Search for the cell housing the specified text and yield its (X, Y) center coordinate. 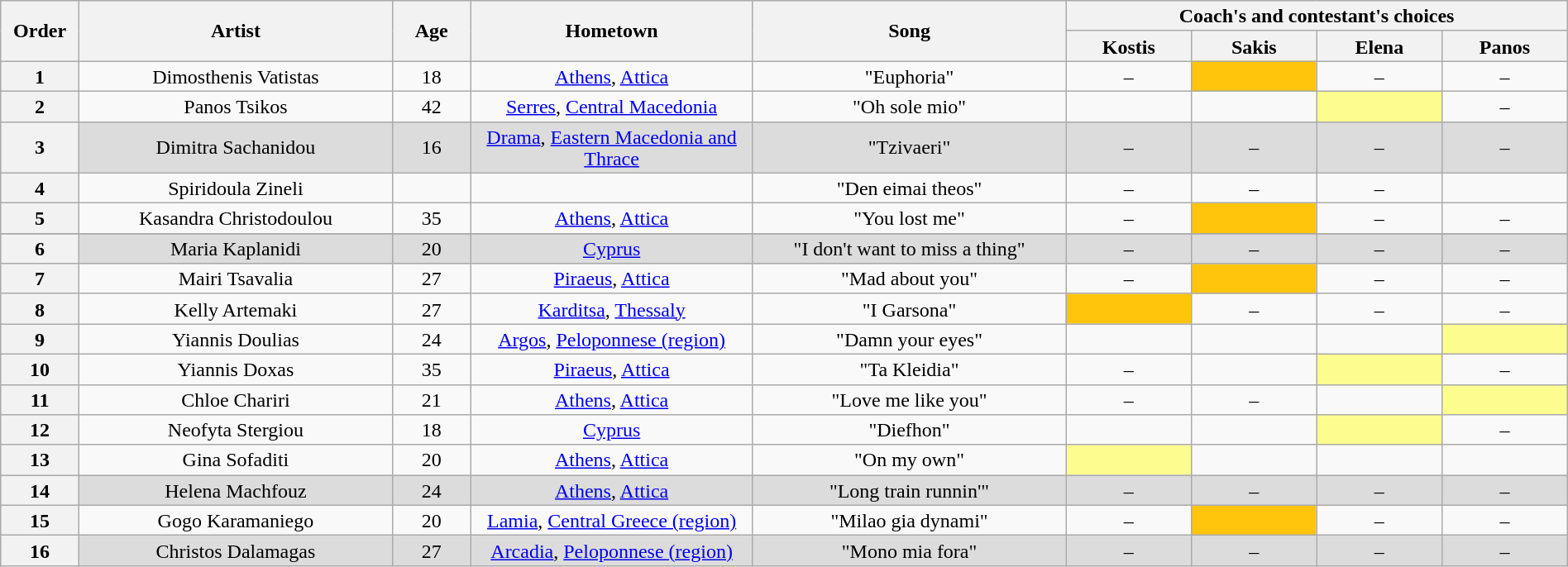
Chloe Chariri (235, 400)
13 (40, 460)
"Ta Kleidia" (910, 369)
21 (432, 400)
Spiridoula Zineli (235, 188)
"On my own" (910, 460)
"Oh sole mio" (910, 106)
"Love me like you" (910, 400)
"Tzivaeri" (910, 147)
Panos Tsikos (235, 106)
"Mad about you" (910, 279)
Argos, Peloponnese (region) (612, 339)
Panos (1505, 46)
Helena Machfouz (235, 491)
Christos Dalamagas (235, 550)
Neofyta Stergiou (235, 430)
Artist (235, 31)
8 (40, 309)
Elena (1379, 46)
12 (40, 430)
Song (910, 31)
Lamia, Central Greece (region) (612, 521)
"Mono mia fora" (910, 550)
42 (432, 106)
Dimitra Sachanidou (235, 147)
Age (432, 31)
Sakis (1255, 46)
4 (40, 188)
1 (40, 76)
Karditsa, Thessaly (612, 309)
"You lost me" (910, 218)
"I don't want to miss a thing" (910, 248)
Kostis (1129, 46)
Gogo Karamaniego (235, 521)
Coach's and contestant's choices (1317, 17)
Order (40, 31)
Maria Kaplanidi (235, 248)
Dimosthenis Vatistas (235, 76)
Yiannis Doxas (235, 369)
10 (40, 369)
2 (40, 106)
Kasandra Christodoulou (235, 218)
"Diefhon" (910, 430)
"Milao gia dynami" (910, 521)
9 (40, 339)
Kelly Artemaki (235, 309)
Hometown (612, 31)
"I Garsona" (910, 309)
"Damn your eyes" (910, 339)
3 (40, 147)
15 (40, 521)
"Long train runnin'" (910, 491)
11 (40, 400)
"Den eimai theos" (910, 188)
Gina Sofaditi (235, 460)
Drama, Eastern Macedonia and Thrace (612, 147)
Mairi Tsavalia (235, 279)
7 (40, 279)
14 (40, 491)
Arcadia, Peloponnese (region) (612, 550)
6 (40, 248)
"Euphoria" (910, 76)
5 (40, 218)
Yiannis Doulias (235, 339)
Serres, Central Macedonia (612, 106)
